Return (x, y) of the center of cell containing provided text 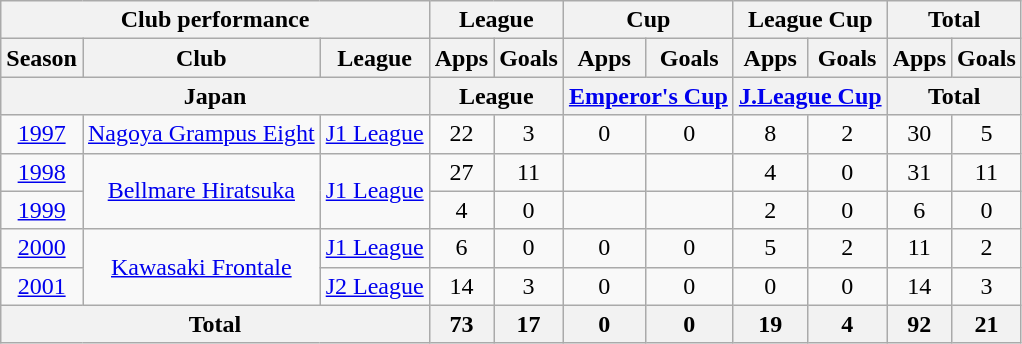
Japan (215, 96)
1999 (42, 210)
27 (461, 172)
8 (770, 134)
Kawasaki Frontale (201, 267)
Cup (648, 20)
2000 (42, 248)
Nagoya Grampus Eight (201, 134)
Season (42, 58)
2001 (42, 286)
1998 (42, 172)
Emperor's Cup (648, 96)
League Cup (810, 20)
30 (919, 134)
Club (201, 58)
Club performance (215, 20)
Bellmare Hiratsuka (201, 191)
17 (529, 324)
1997 (42, 134)
31 (919, 172)
92 (919, 324)
73 (461, 324)
19 (770, 324)
21 (987, 324)
J.League Cup (810, 96)
22 (461, 134)
J2 League (374, 286)
